Scan for the cell matching the given text and deliver its (X, Y) coordinate at center. 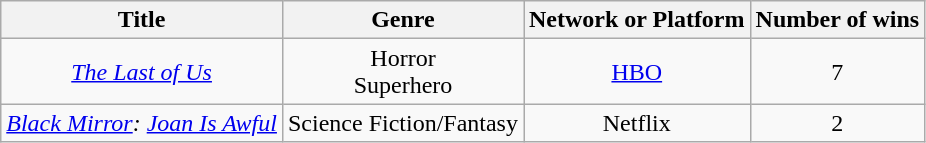
HBO (638, 72)
The Last of Us (142, 72)
Number of wins (838, 20)
Network or Platform (638, 20)
Genre (402, 20)
Science Fiction/Fantasy (402, 123)
Black Mirror: Joan Is Awful (142, 123)
Netflix (638, 123)
Title (142, 20)
7 (838, 72)
2 (838, 123)
HorrorSuperhero (402, 72)
